Pinpoint the cell where the given text exists, returning its (X, Y) midpoint coordinate. 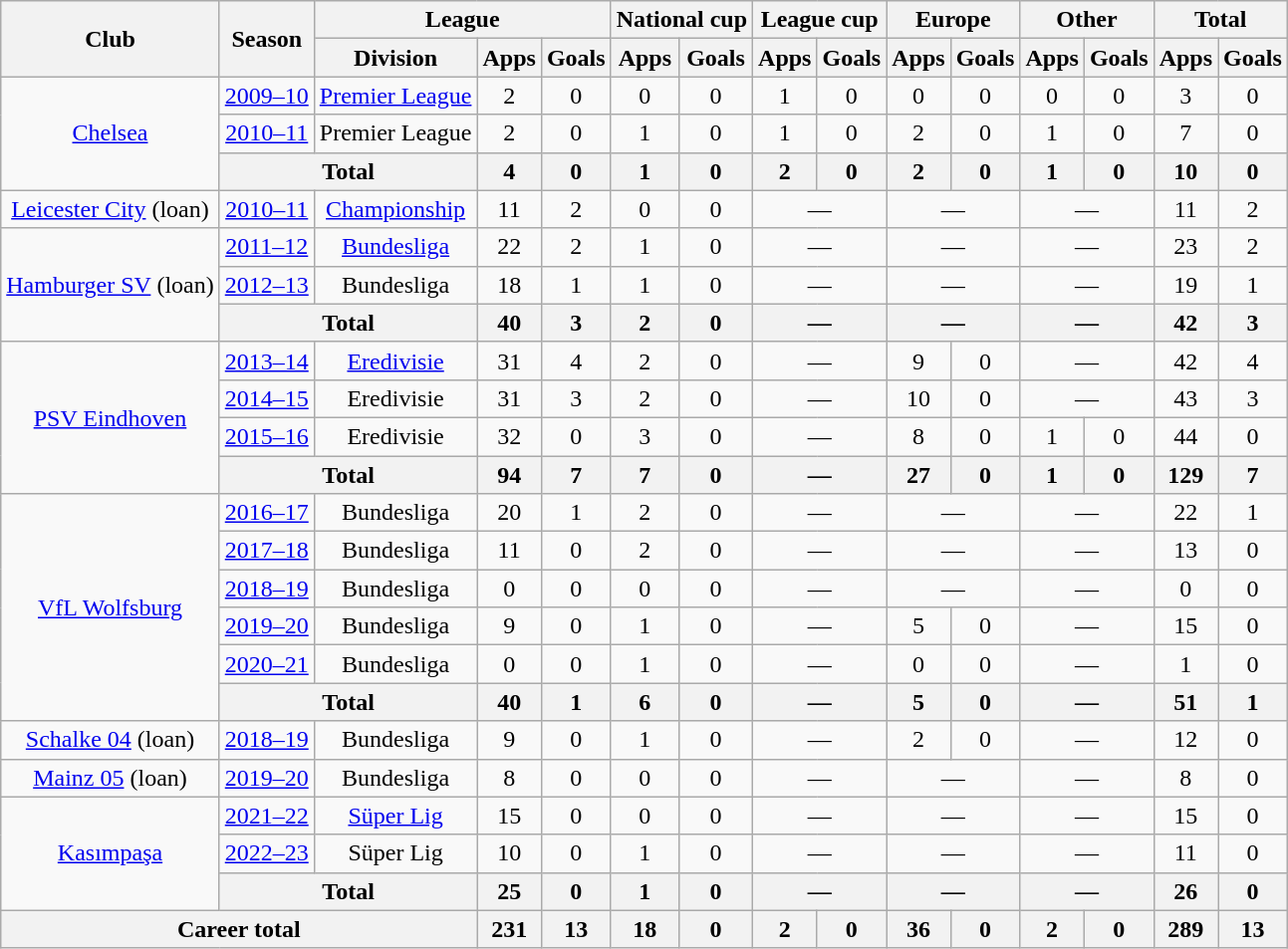
289 (1185, 929)
19 (1185, 285)
Leicester City (loan) (110, 209)
Championship (395, 209)
League (462, 20)
2012–13 (267, 285)
36 (918, 929)
PSV Eindhoven (110, 417)
Hamburger SV (loan) (110, 285)
129 (1185, 475)
VfL Wolfsburg (110, 607)
2020–21 (267, 664)
51 (1185, 702)
League cup (820, 20)
25 (509, 891)
231 (509, 929)
2021–22 (267, 816)
Europe (953, 20)
2011–12 (267, 247)
2017–18 (267, 551)
2009–10 (267, 96)
2022–23 (267, 853)
Mainz 05 (loan) (110, 778)
Schalke 04 (loan) (110, 740)
Career total (239, 929)
32 (509, 436)
2016–17 (267, 513)
National cup (681, 20)
2014–15 (267, 398)
26 (1185, 891)
20 (509, 513)
Kasımpaşa (110, 853)
43 (1185, 398)
27 (918, 475)
Season (267, 39)
Club (110, 39)
23 (1185, 247)
44 (1185, 436)
2015–16 (267, 436)
Other (1087, 20)
2013–14 (267, 360)
Division (395, 58)
Chelsea (110, 133)
6 (644, 702)
12 (1185, 740)
94 (509, 475)
